Capture the cell that displays the provided text and extract its (x, y) central coordinate. 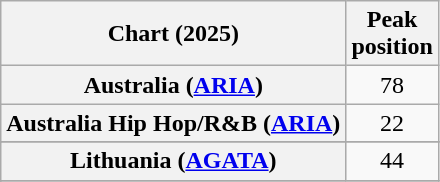
Peakposition (392, 34)
44 (392, 161)
Australia (ARIA) (174, 85)
22 (392, 123)
Lithuania (AGATA) (174, 161)
78 (392, 85)
Chart (2025) (174, 34)
Australia Hip Hop/R&B (ARIA) (174, 123)
